Identify which cell holds the provided text, then report its [x, y] central coordinate. 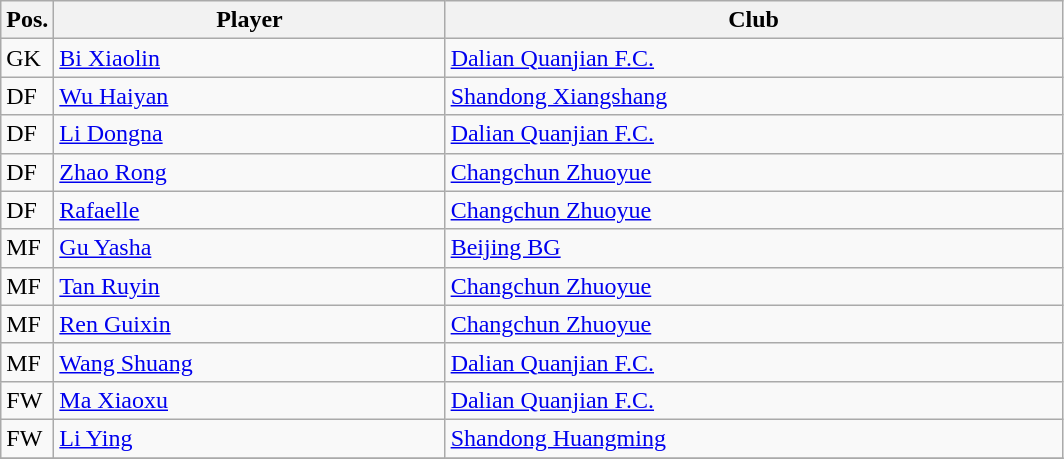
Li Dongna [250, 134]
GK [28, 58]
Rafaelle [250, 210]
Wang Shuang [250, 362]
Beijing BG [754, 248]
Player [250, 20]
Zhao Rong [250, 172]
Tan Ruyin [250, 286]
Pos. [28, 20]
Wu Haiyan [250, 96]
Shandong Xiangshang [754, 96]
Shandong Huangming [754, 438]
Ma Xiaoxu [250, 400]
Ren Guixin [250, 324]
Gu Yasha [250, 248]
Li Ying [250, 438]
Club [754, 20]
Bi Xiaolin [250, 58]
